Detect which cell encompasses the target text, then output its [x, y] center coordinate. 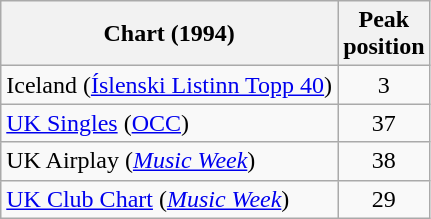
38 [384, 161]
UK Club Chart (Music Week) [170, 199]
3 [384, 85]
UK Airplay (Music Week) [170, 161]
UK Singles (OCC) [170, 123]
37 [384, 123]
Iceland (Íslenski Listinn Topp 40) [170, 85]
Chart (1994) [170, 34]
29 [384, 199]
Peakposition [384, 34]
